From the cell containing the given text, extract its center point as [X, Y] coordinate. 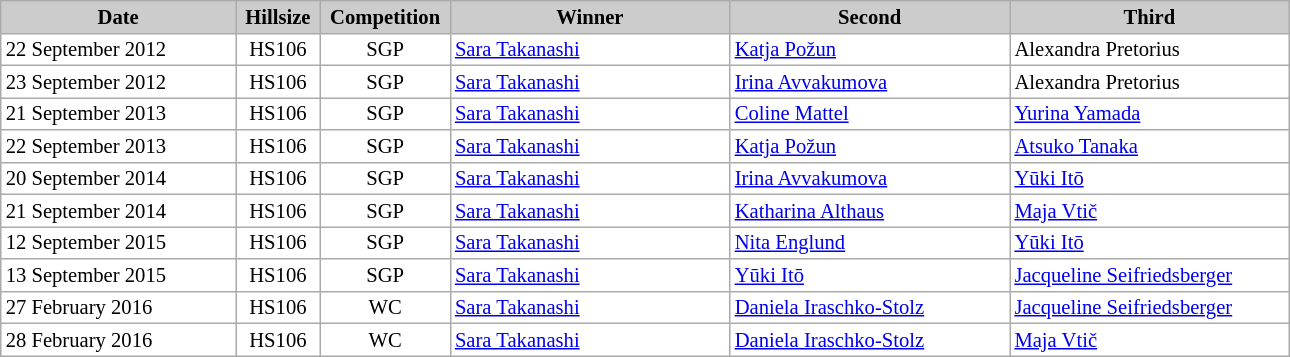
Katharina Althaus [870, 210]
13 September 2015 [118, 274]
28 February 2016 [118, 339]
21 September 2014 [118, 210]
23 September 2012 [118, 81]
Coline Mattel [870, 113]
Competition [385, 16]
Second [870, 16]
21 September 2013 [118, 113]
Hillsize [278, 16]
22 September 2013 [118, 146]
12 September 2015 [118, 242]
20 September 2014 [118, 178]
Date [118, 16]
Atsuko Tanaka [1150, 146]
Third [1150, 16]
22 September 2012 [118, 49]
Nita Englund [870, 242]
Yurina Yamada [1150, 113]
27 February 2016 [118, 307]
Winner [590, 16]
